Scan for the cell matching the given text and deliver its [X, Y] coordinate at center. 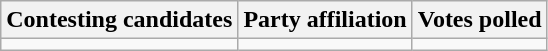
Contesting candidates [120, 20]
Votes polled [480, 20]
Party affiliation [325, 20]
